Pinpoint the cell where the given text exists, returning its [X, Y] midpoint coordinate. 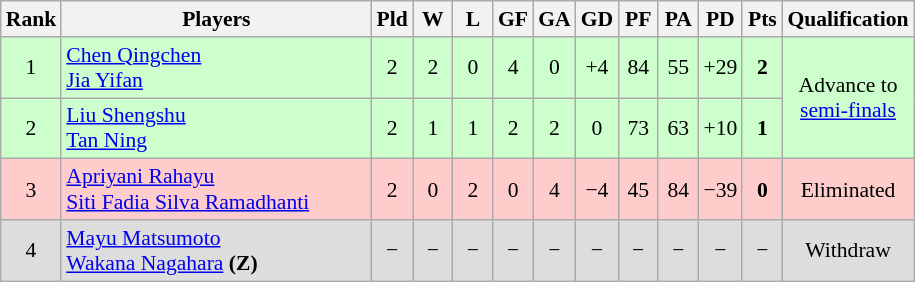
Pld [392, 19]
Pts [762, 19]
PF [638, 19]
Withdraw [848, 250]
+29 [720, 68]
L [473, 19]
PA [678, 19]
+4 [598, 68]
Advance to semi-finals [848, 98]
63 [678, 128]
+10 [720, 128]
−4 [598, 190]
GF [513, 19]
−39 [720, 190]
Eliminated [848, 190]
3 [32, 190]
PD [720, 19]
GA [554, 19]
W [433, 19]
Mayu Matsumoto Wakana Nagahara (Z) [216, 250]
Liu Shengshu Tan Ning [216, 128]
Qualification [848, 19]
55 [678, 68]
Apriyani Rahayu Siti Fadia Silva Ramadhanti [216, 190]
Players [216, 19]
73 [638, 128]
45 [638, 190]
Chen Qingchen Jia Yifan [216, 68]
GD [598, 19]
Rank [32, 19]
